Identify which cell holds the provided text, then report its [x, y] central coordinate. 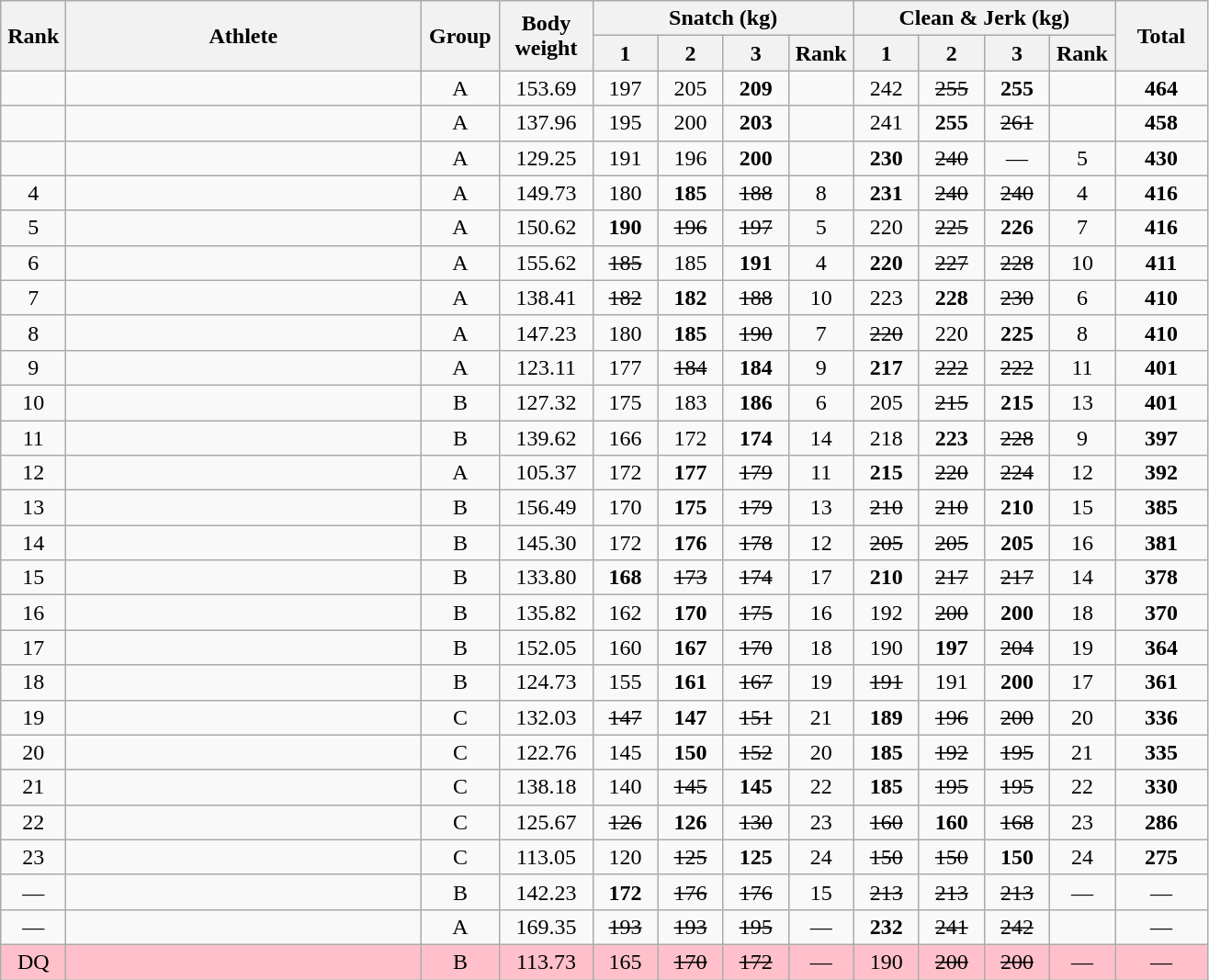
385 [1161, 508]
124.73 [546, 682]
DQ [33, 962]
149.73 [546, 193]
275 [1161, 857]
227 [952, 263]
162 [625, 613]
105.37 [546, 473]
132.03 [546, 717]
Group [460, 36]
130 [755, 822]
336 [1161, 717]
397 [1161, 438]
140 [625, 787]
139.62 [546, 438]
Clean & Jerk (kg) [984, 18]
204 [1016, 648]
231 [886, 193]
392 [1161, 473]
155 [625, 682]
209 [755, 88]
133.80 [546, 578]
464 [1161, 88]
378 [1161, 578]
153.69 [546, 88]
224 [1016, 473]
370 [1161, 613]
151 [755, 717]
152 [755, 752]
Total [1161, 36]
135.82 [546, 613]
138.18 [546, 787]
226 [1016, 228]
Athlete [243, 36]
361 [1161, 682]
155.62 [546, 263]
120 [625, 857]
411 [1161, 263]
186 [755, 402]
123.11 [546, 367]
122.76 [546, 752]
156.49 [546, 508]
286 [1161, 822]
232 [886, 927]
364 [1161, 648]
169.35 [546, 927]
137.96 [546, 123]
145.30 [546, 543]
125.67 [546, 822]
138.41 [546, 298]
381 [1161, 543]
113.05 [546, 857]
Snatch (kg) [723, 18]
430 [1161, 158]
150.62 [546, 228]
129.25 [546, 158]
335 [1161, 752]
152.05 [546, 648]
330 [1161, 787]
183 [691, 402]
458 [1161, 123]
Body weight [546, 36]
113.73 [546, 962]
178 [755, 543]
142.23 [546, 892]
173 [691, 578]
161 [691, 682]
189 [886, 717]
261 [1016, 123]
218 [886, 438]
166 [625, 438]
165 [625, 962]
203 [755, 123]
127.32 [546, 402]
147.23 [546, 332]
